Return [x, y] of the center of cell containing provided text 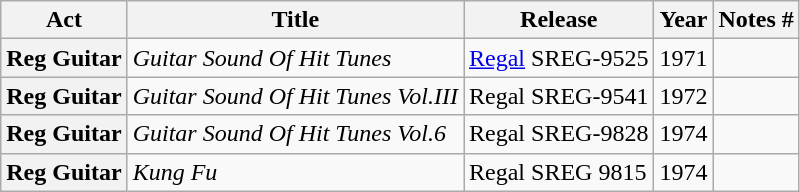
1971 [684, 58]
1972 [684, 96]
Act [64, 20]
Regal SREG 9815 [559, 172]
Title [295, 20]
Regal SREG-9525 [559, 58]
Regal SREG-9828 [559, 134]
Guitar Sound Of Hit Tunes Vol.6 [295, 134]
Release [559, 20]
Regal SREG-9541 [559, 96]
Year [684, 20]
Guitar Sound Of Hit Tunes [295, 58]
Kung Fu [295, 172]
Notes # [756, 20]
Guitar Sound Of Hit Tunes Vol.III [295, 96]
